Identify which cell holds the provided text, then report its (x, y) central coordinate. 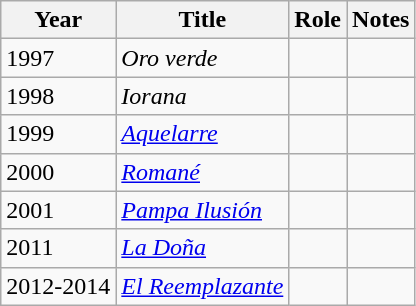
1997 (58, 58)
Notes (381, 20)
Oro verde (202, 58)
1999 (58, 134)
Romané (202, 172)
Year (58, 20)
Aquelarre (202, 134)
2000 (58, 172)
2001 (58, 210)
Pampa Ilusión (202, 210)
El Reemplazante (202, 286)
La Doña (202, 248)
Iorana (202, 96)
Title (202, 20)
Role (318, 20)
2011 (58, 248)
1998 (58, 96)
2012-2014 (58, 286)
